Output the [x, y] coordinate of the center of the cell containing the given text.  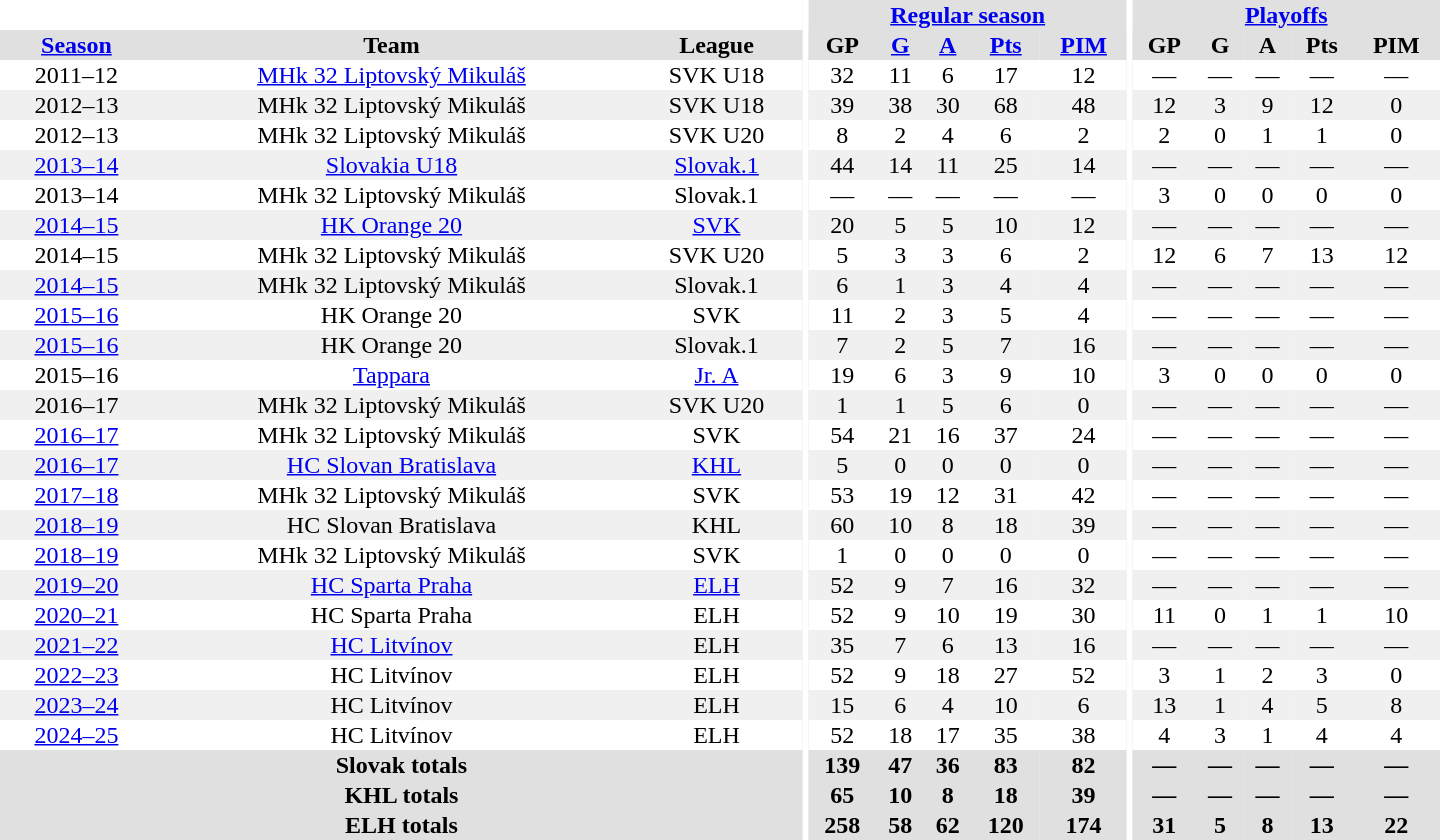
2024–25 [76, 735]
Tappara [392, 375]
62 [948, 825]
2023–24 [76, 705]
36 [948, 765]
83 [1006, 765]
Team [392, 45]
258 [842, 825]
120 [1006, 825]
KHL totals [402, 795]
21 [900, 435]
82 [1084, 765]
54 [842, 435]
37 [1006, 435]
139 [842, 765]
Slovak totals [402, 765]
25 [1006, 165]
68 [1006, 105]
44 [842, 165]
48 [1084, 105]
47 [900, 765]
Regular season [968, 15]
15 [842, 705]
24 [1084, 435]
League [716, 45]
Jr. A [716, 375]
60 [842, 525]
Slovakia U18 [392, 165]
2022–23 [76, 675]
2020–21 [76, 615]
42 [1084, 495]
Season [76, 45]
58 [900, 825]
27 [1006, 675]
20 [842, 225]
2019–20 [76, 585]
53 [842, 495]
174 [1084, 825]
65 [842, 795]
22 [1396, 825]
2021–22 [76, 645]
ELH totals [402, 825]
2011–12 [76, 75]
Playoffs [1286, 15]
2017–18 [76, 495]
